Find where the given text appears and provide that cell's center as (x, y) coordinate. 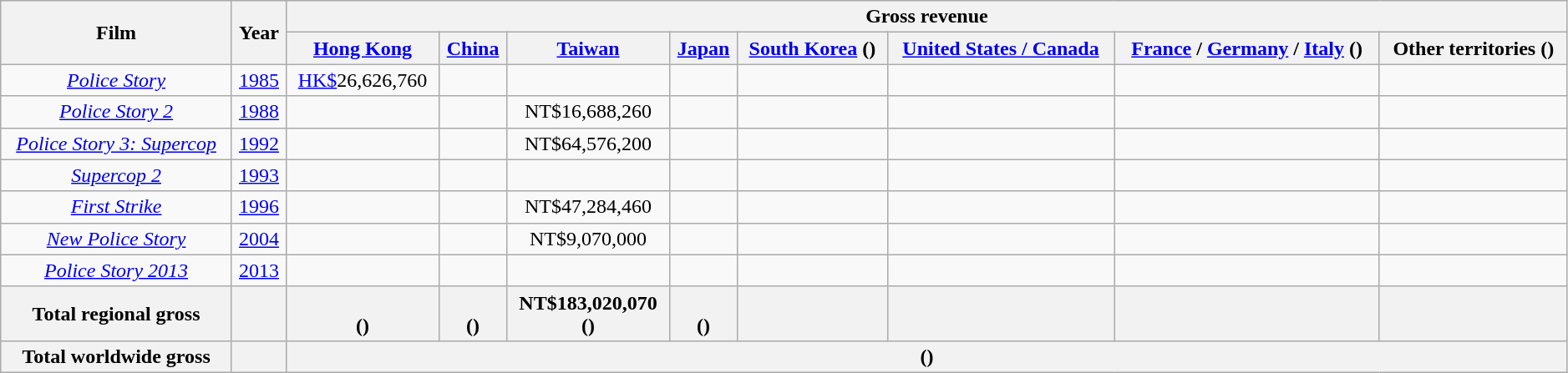
Year (259, 33)
NT$16,688,260 (588, 112)
Hong Kong (363, 48)
Police Story (117, 80)
2013 (259, 270)
First Strike (117, 207)
NT$9,070,000 (588, 239)
Gross revenue (927, 17)
South Korea () (812, 48)
Taiwan (588, 48)
2004 (259, 239)
Total regional gross (117, 314)
New Police Story (117, 239)
France / Germany / Italy () (1246, 48)
Police Story 2013 (117, 270)
Police Story 3: Supercop (117, 144)
1993 (259, 175)
NT$183,020,070 () (588, 314)
1996 (259, 207)
Other territories () (1474, 48)
Film (117, 33)
HK$26,626,760 (363, 80)
Police Story 2 (117, 112)
NT$64,576,200 (588, 144)
United States / Canada (1001, 48)
Japan (703, 48)
NT$47,284,460 (588, 207)
1988 (259, 112)
1992 (259, 144)
Total worldwide gross (117, 356)
Supercop 2 (117, 175)
China (473, 48)
1985 (259, 80)
